Extract the [X, Y] coordinate from the center of the cell holding the provided text.  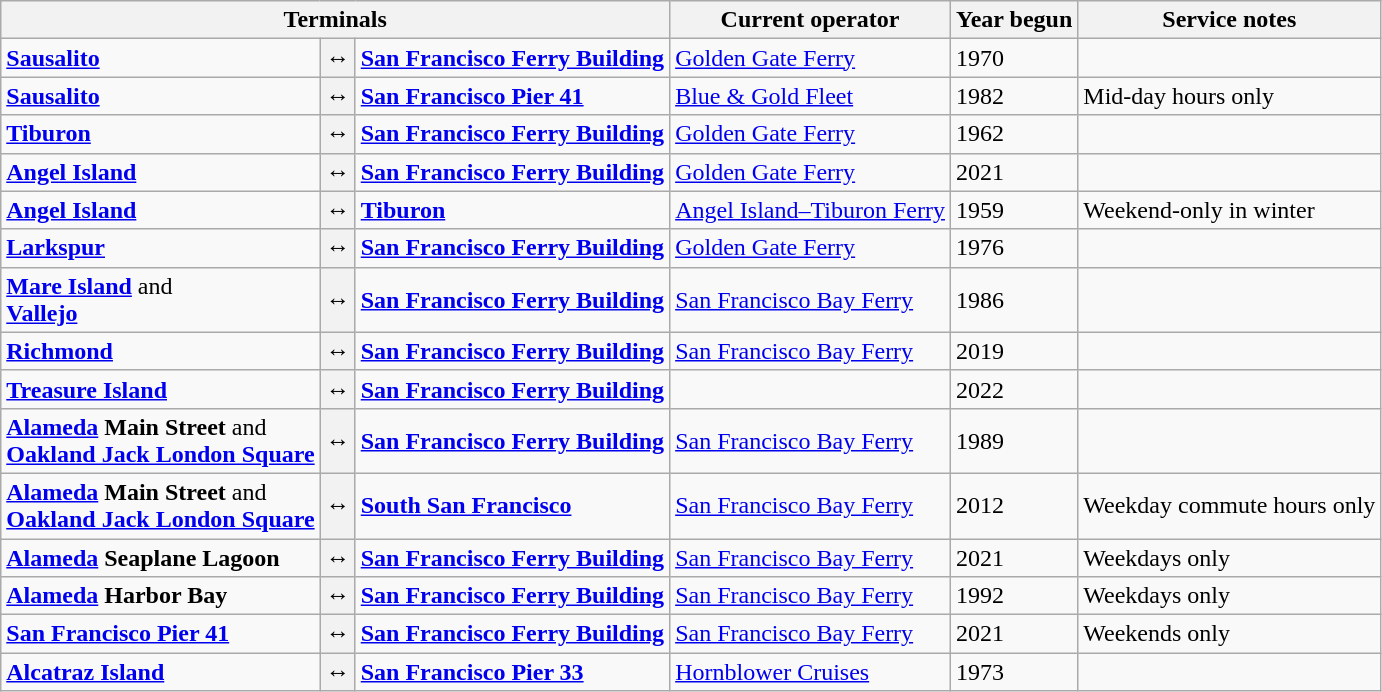
2019 [1014, 351]
San Francisco Pier 33 [512, 672]
Mid-day hours only [1230, 96]
1989 [1014, 440]
Weekend-only in winter [1230, 210]
Alcatraz Island [160, 672]
South San Francisco [512, 506]
Service notes [1230, 20]
Year begun [1014, 20]
Current operator [810, 20]
Mare Island andVallejo [160, 300]
Terminals [336, 20]
2012 [1014, 506]
Blue & Gold Fleet [810, 96]
Hornblower Cruises [810, 672]
Larkspur [160, 248]
1959 [1014, 210]
Weekday commute hours only [1230, 506]
1970 [1014, 58]
Angel Island–Tiburon Ferry [810, 210]
1992 [1014, 596]
1982 [1014, 96]
2022 [1014, 389]
Weekends only [1230, 634]
1962 [1014, 134]
1976 [1014, 248]
Alameda Seaplane Lagoon [160, 557]
1973 [1014, 672]
Richmond [160, 351]
Treasure Island [160, 389]
Alameda Harbor Bay [160, 596]
1986 [1014, 300]
